Pinpoint the cell where the given text exists, returning its [X, Y] midpoint coordinate. 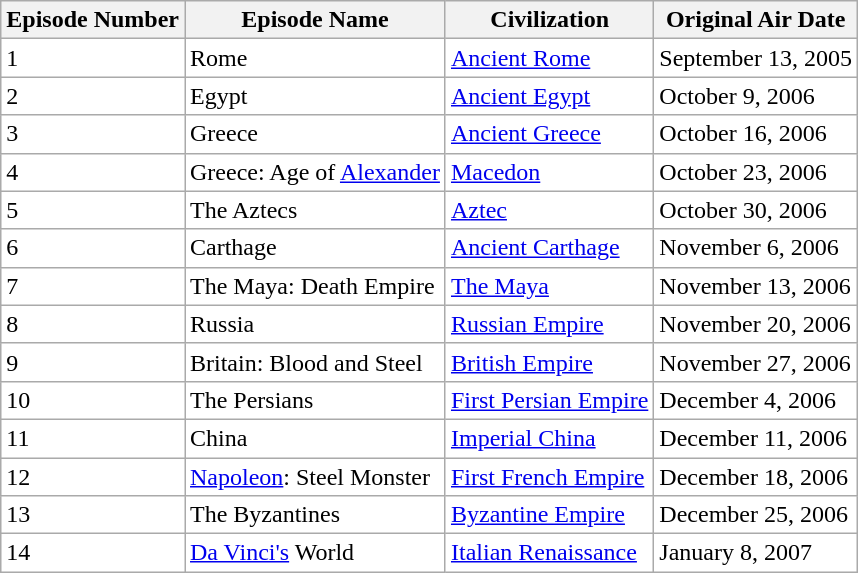
4 [93, 172]
Macedon [549, 172]
December 11, 2006 [756, 438]
Imperial China [549, 438]
Greece: Age of Alexander [314, 172]
Ancient Egypt [549, 96]
September 13, 2005 [756, 58]
6 [93, 248]
Egypt [314, 96]
Original Air Date [756, 20]
13 [93, 515]
First French Empire [549, 477]
7 [93, 286]
Russia [314, 324]
The Maya: Death Empire [314, 286]
October 30, 2006 [756, 210]
December 4, 2006 [756, 400]
Civilization [549, 20]
The Maya [549, 286]
5 [93, 210]
November 13, 2006 [756, 286]
Britain: Blood and Steel [314, 362]
October 23, 2006 [756, 172]
Da Vinci's World [314, 553]
October 16, 2006 [756, 134]
8 [93, 324]
Aztec [549, 210]
Ancient Greece [549, 134]
Ancient Rome [549, 58]
Rome [314, 58]
Italian Renaissance [549, 553]
Byzantine Empire [549, 515]
November 6, 2006 [756, 248]
Napoleon: Steel Monster [314, 477]
December 18, 2006 [756, 477]
The Byzantines [314, 515]
Episode Name [314, 20]
November 20, 2006 [756, 324]
12 [93, 477]
Greece [314, 134]
2 [93, 96]
December 25, 2006 [756, 515]
October 9, 2006 [756, 96]
November 27, 2006 [756, 362]
First Persian Empire [549, 400]
Carthage [314, 248]
Ancient Carthage [549, 248]
China [314, 438]
14 [93, 553]
Episode Number [93, 20]
The Aztecs [314, 210]
The Persians [314, 400]
10 [93, 400]
11 [93, 438]
January 8, 2007 [756, 553]
1 [93, 58]
9 [93, 362]
3 [93, 134]
Russian Empire [549, 324]
British Empire [549, 362]
